Capture the cell that displays the provided text and extract its (x, y) central coordinate. 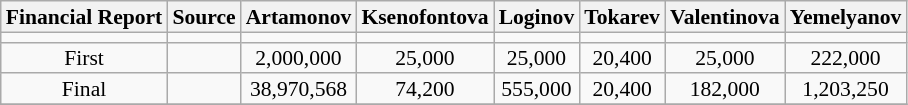
Final (84, 90)
Source (204, 16)
74,200 (424, 90)
182,000 (725, 90)
First (84, 58)
Valentinova (725, 16)
Ksenofontova (424, 16)
Yemelyanov (846, 16)
222,000 (846, 58)
38,970,568 (299, 90)
1,203,250 (846, 90)
Tokarev (622, 16)
Financial Report (84, 16)
2,000,000 (299, 58)
Loginov (537, 16)
Artamonov (299, 16)
555,000 (537, 90)
